Search for the cell housing the specified text and yield its [x, y] center coordinate. 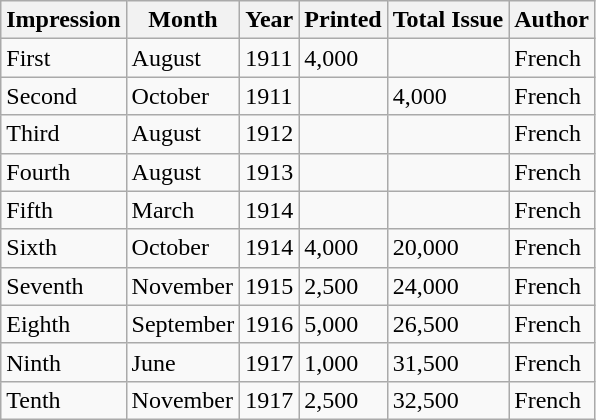
First [64, 58]
Seventh [64, 286]
1,000 [343, 362]
Fourth [64, 172]
Fifth [64, 210]
Printed [343, 20]
Total Issue [448, 20]
Sixth [64, 248]
1912 [270, 134]
Ninth [64, 362]
1915 [270, 286]
32,500 [448, 400]
June [183, 362]
Third [64, 134]
Eighth [64, 324]
Impression [64, 20]
20,000 [448, 248]
Second [64, 96]
March [183, 210]
Tenth [64, 400]
1913 [270, 172]
24,000 [448, 286]
Month [183, 20]
Author [552, 20]
September [183, 324]
5,000 [343, 324]
1916 [270, 324]
26,500 [448, 324]
Year [270, 20]
31,500 [448, 362]
